Output the (X, Y) coordinate of the center of the cell containing the given text.  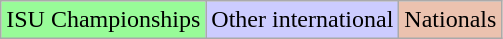
ISU Championships (104, 20)
Other international (302, 20)
Nationals (450, 20)
